Detect which cell encompasses the target text, then output its (X, Y) center coordinate. 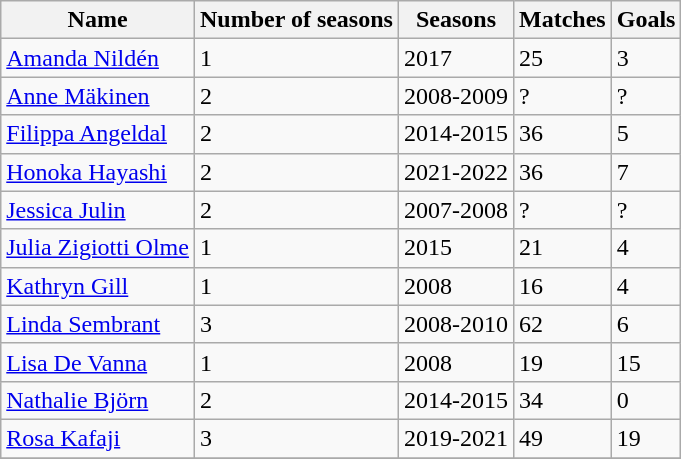
2019-2021 (456, 438)
21 (562, 248)
Filippa Angeldal (98, 134)
Anne Mäkinen (98, 96)
0 (646, 400)
2008-2010 (456, 324)
15 (646, 362)
6 (646, 324)
Kathryn Gill (98, 286)
2008-2009 (456, 96)
Nathalie Björn (98, 400)
49 (562, 438)
5 (646, 134)
Name (98, 20)
2021-2022 (456, 172)
Number of seasons (296, 20)
16 (562, 286)
2007-2008 (456, 210)
Linda Sembrant (98, 324)
Matches (562, 20)
2017 (456, 58)
Lisa De Vanna (98, 362)
Seasons (456, 20)
Rosa Kafaji (98, 438)
Honoka Hayashi (98, 172)
Goals (646, 20)
Jessica Julin (98, 210)
34 (562, 400)
Julia Zigiotti Olme (98, 248)
7 (646, 172)
Amanda Nildén (98, 58)
62 (562, 324)
2015 (456, 248)
25 (562, 58)
